Determine the [X, Y] coordinate at the center of the cell enclosing the given text.  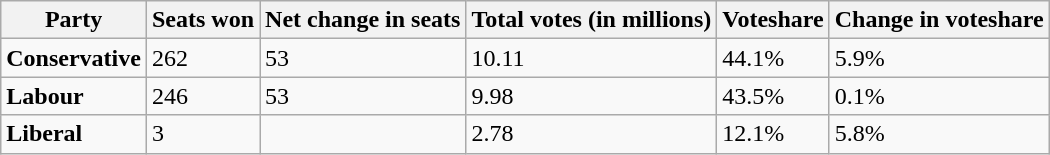
9.98 [592, 96]
10.11 [592, 58]
12.1% [773, 134]
Voteshare [773, 20]
Seats won [202, 20]
Labour [74, 96]
Net change in seats [363, 20]
2.78 [592, 134]
Change in voteshare [939, 20]
246 [202, 96]
262 [202, 58]
Total votes (in millions) [592, 20]
5.9% [939, 58]
43.5% [773, 96]
Liberal [74, 134]
44.1% [773, 58]
3 [202, 134]
Conservative [74, 58]
Party [74, 20]
0.1% [939, 96]
5.8% [939, 134]
